Determine the (x, y) coordinate at the center of the cell enclosing the given text.  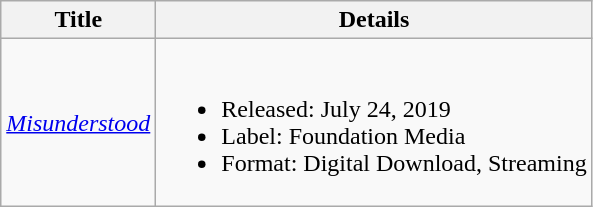
Misunderstood (78, 122)
Released: July 24, 2019Label: Foundation MediaFormat: Digital Download, Streaming (374, 122)
Details (374, 20)
Title (78, 20)
